Scan for the cell matching the given text and deliver its [x, y] coordinate at center. 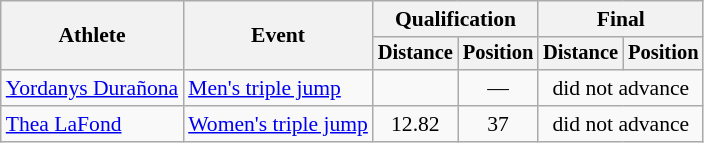
Thea LaFond [92, 124]
Men's triple jump [278, 88]
37 [498, 124]
Athlete [92, 36]
Event [278, 36]
— [498, 88]
12.82 [416, 124]
Women's triple jump [278, 124]
Final [620, 19]
Yordanys Durañona [92, 88]
Qualification [456, 19]
